Find where the given text appears and provide that cell's center as (x, y) coordinate. 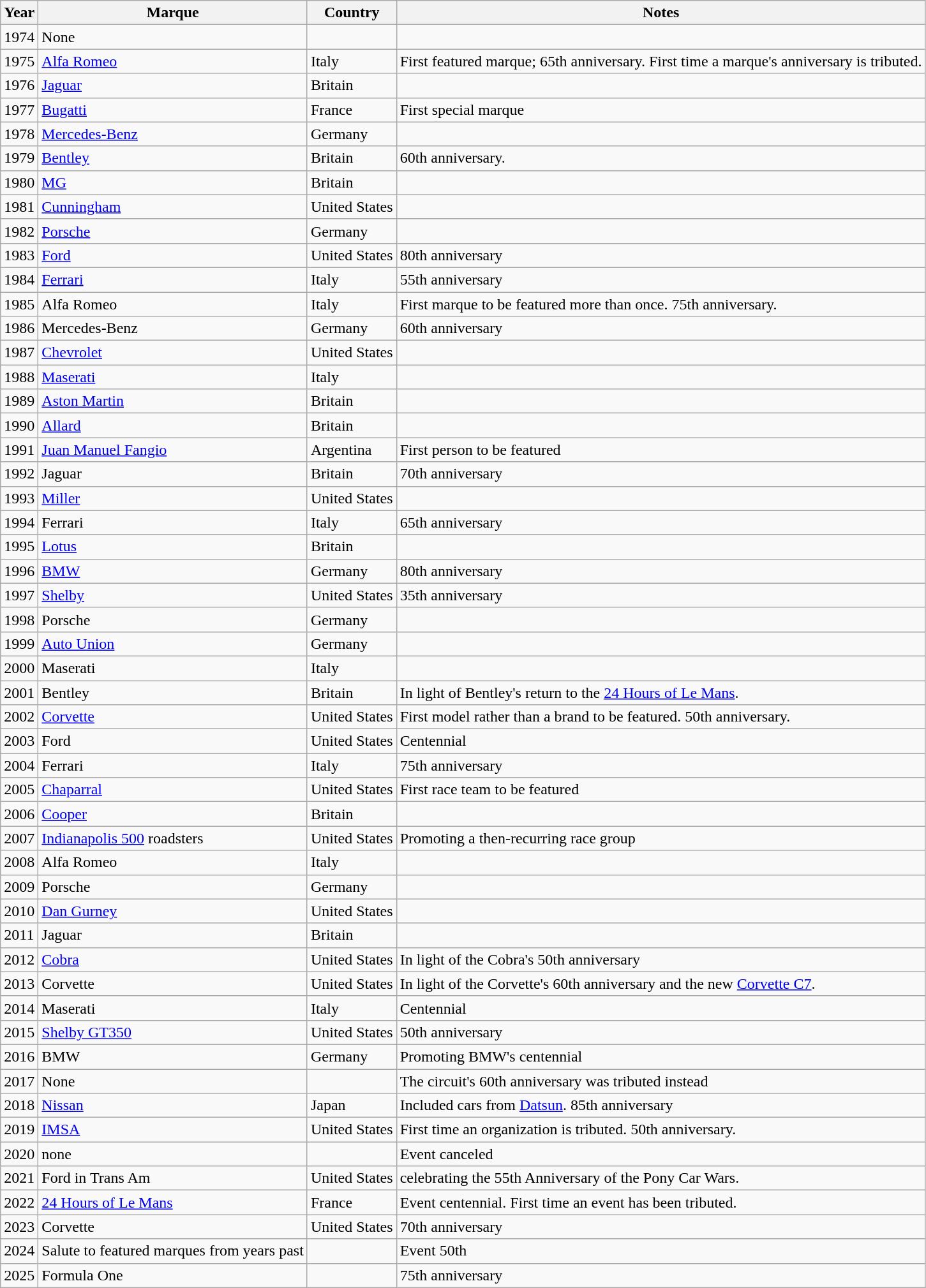
1998 (19, 619)
Shelby GT350 (173, 1032)
Marque (173, 13)
60th anniversary (661, 329)
65th anniversary (661, 522)
1989 (19, 401)
2007 (19, 838)
Argentina (352, 450)
Year (19, 13)
1983 (19, 255)
First time an organization is tributed. 50th anniversary. (661, 1130)
2021 (19, 1178)
1991 (19, 450)
2005 (19, 790)
2018 (19, 1106)
Notes (661, 13)
Dan Gurney (173, 911)
Miller (173, 498)
2014 (19, 1008)
2010 (19, 911)
Japan (352, 1106)
In light of Bentley's return to the 24 Hours of Le Mans. (661, 692)
2008 (19, 862)
1994 (19, 522)
MG (173, 182)
2019 (19, 1130)
35th anniversary (661, 595)
In light of the Cobra's 50th anniversary (661, 959)
First model rather than a brand to be featured. 50th anniversary. (661, 717)
Nissan (173, 1106)
Event canceled (661, 1154)
24 Hours of Le Mans (173, 1203)
First person to be featured (661, 450)
Allard (173, 426)
First special marque (661, 110)
1978 (19, 134)
2012 (19, 959)
1981 (19, 207)
Country (352, 13)
1995 (19, 547)
Cunningham (173, 207)
1987 (19, 353)
Juan Manuel Fangio (173, 450)
Promoting a then-recurring race group (661, 838)
2023 (19, 1227)
Ford in Trans Am (173, 1178)
2004 (19, 766)
1985 (19, 304)
Salute to featured marques from years past (173, 1251)
First featured marque; 65th anniversary. First time a marque's anniversary is tributed. (661, 61)
Bugatti (173, 110)
none (173, 1154)
1976 (19, 85)
1996 (19, 571)
Included cars from Datsun. 85th anniversary (661, 1106)
2025 (19, 1275)
2011 (19, 935)
2024 (19, 1251)
1988 (19, 377)
Chevrolet (173, 353)
Indianapolis 500 roadsters (173, 838)
Auto Union (173, 644)
2001 (19, 692)
2002 (19, 717)
Chaparral (173, 790)
2016 (19, 1056)
1977 (19, 110)
Promoting BMW's centennial (661, 1056)
Shelby (173, 595)
50th anniversary (661, 1032)
1986 (19, 329)
1979 (19, 158)
The circuit's 60th anniversary was tributed instead (661, 1081)
Cooper (173, 814)
Cobra (173, 959)
1992 (19, 474)
2015 (19, 1032)
1975 (19, 61)
2009 (19, 887)
celebrating the 55th Anniversary of the Pony Car Wars. (661, 1178)
1993 (19, 498)
55th anniversary (661, 279)
1974 (19, 37)
In light of the Corvette's 60th anniversary and the new Corvette C7. (661, 984)
2013 (19, 984)
Formula One (173, 1275)
1990 (19, 426)
2022 (19, 1203)
First marque to be featured more than once. 75th anniversary. (661, 304)
2017 (19, 1081)
Event centennial. First time an event has been tributed. (661, 1203)
IMSA (173, 1130)
1982 (19, 231)
1997 (19, 595)
Event 50th (661, 1251)
Aston Martin (173, 401)
Lotus (173, 547)
2006 (19, 814)
2000 (19, 668)
2003 (19, 741)
1980 (19, 182)
60th anniversary. (661, 158)
1999 (19, 644)
2020 (19, 1154)
1984 (19, 279)
First race team to be featured (661, 790)
